Locate the cell with the specified text and output its (x, y) center coordinate. 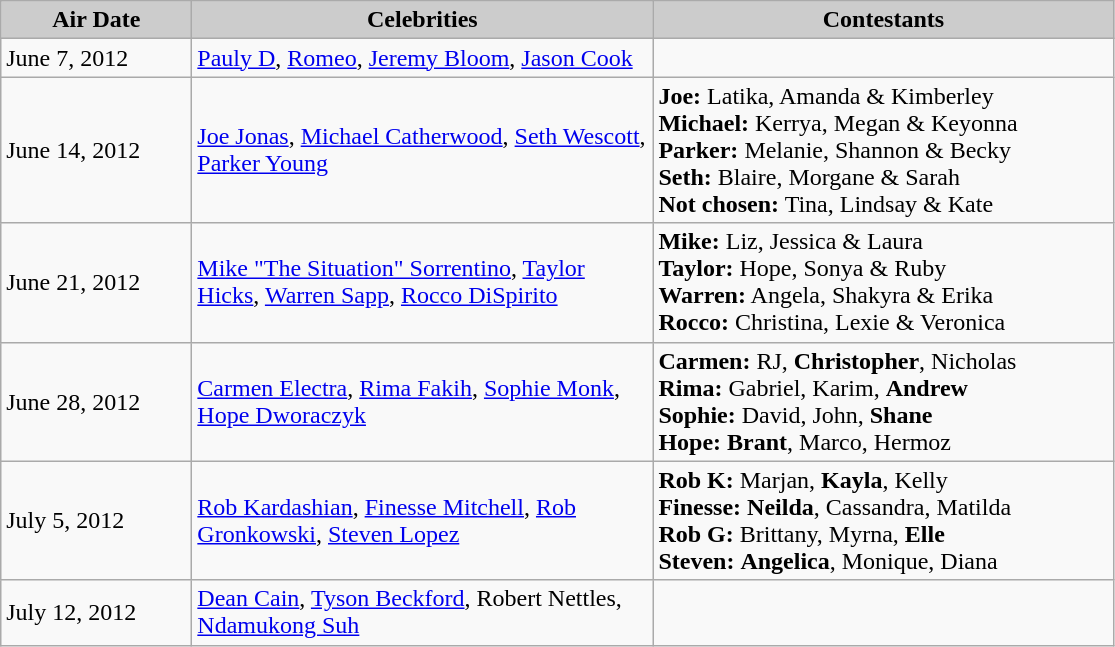
Mike: Liz, Jessica & LauraTaylor: Hope, Sonya & RubyWarren: Angela, Shakyra & ErikaRocco: Christina, Lexie & Veronica (884, 282)
Mike "The Situation" Sorrentino, Taylor Hicks, Warren Sapp, Rocco DiSpirito (422, 282)
Celebrities (422, 20)
Joe Jonas, Michael Catherwood, Seth Wescott, Parker Young (422, 150)
Dean Cain, Tyson Beckford, Robert Nettles, Ndamukong Suh (422, 612)
Carmen: RJ, Christopher, NicholasRima: Gabriel, Karim, AndrewSophie: David, John, ShaneHope: Brant, Marco, Hermoz (884, 402)
June 14, 2012 (96, 150)
Air Date (96, 20)
July 12, 2012 (96, 612)
Rob K: Marjan, Kayla, KellyFinesse: Neilda, Cassandra, MatildaRob G: Brittany, Myrna, ElleSteven: Angelica, Monique, Diana (884, 520)
Contestants (884, 20)
June 21, 2012 (96, 282)
Rob Kardashian, Finesse Mitchell, Rob Gronkowski, Steven Lopez (422, 520)
June 7, 2012 (96, 58)
June 28, 2012 (96, 402)
Carmen Electra, Rima Fakih, Sophie Monk, Hope Dworaczyk (422, 402)
July 5, 2012 (96, 520)
Pauly D, Romeo, Jeremy Bloom, Jason Cook (422, 58)
